Scan for the cell matching the given text and deliver its [x, y] coordinate at center. 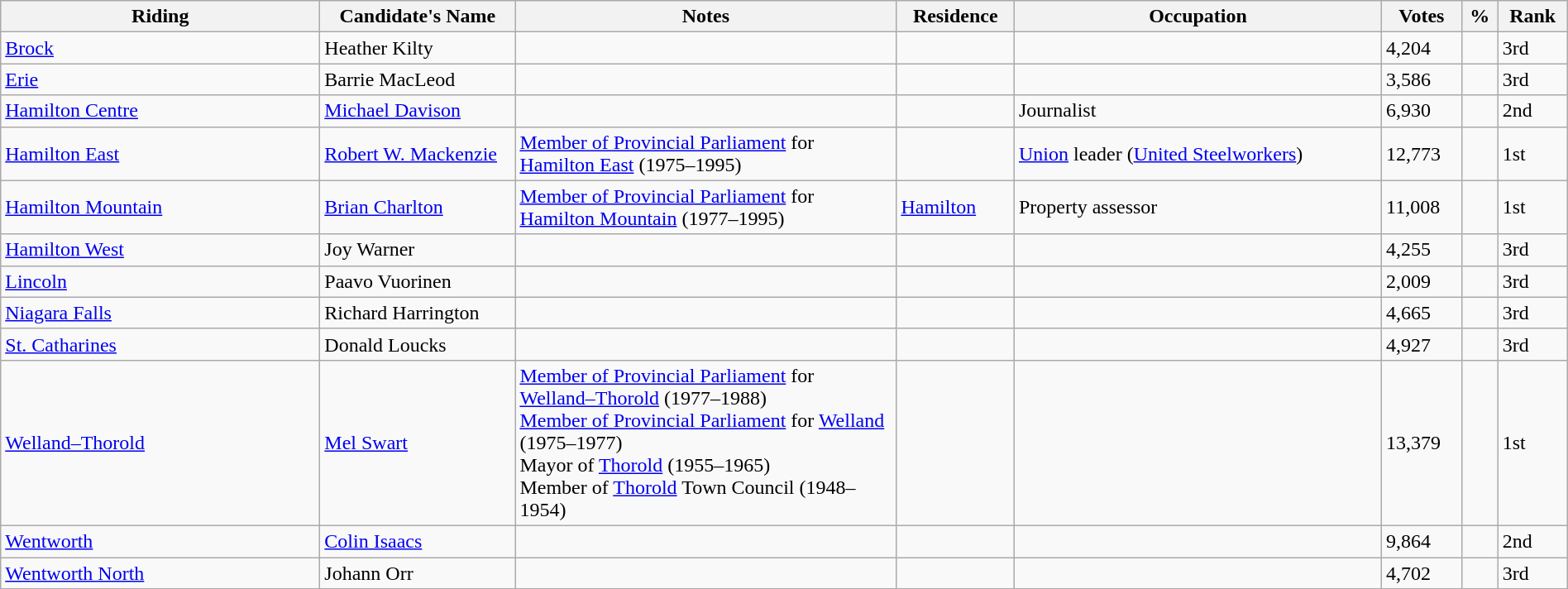
4,204 [1422, 48]
Johann Orr [418, 573]
12,773 [1422, 154]
Mel Swart [418, 443]
Hamilton [956, 207]
Union leader (United Steelworkers) [1198, 154]
Brian Charlton [418, 207]
Wentworth North [160, 573]
Wentworth [160, 541]
Occupation [1198, 17]
4,702 [1422, 573]
Rank [1532, 17]
Notes [706, 17]
Heather Kilty [418, 48]
Erie [160, 79]
4,255 [1422, 250]
Votes [1422, 17]
4,665 [1422, 313]
Candidate's Name [418, 17]
Colin Isaacs [418, 541]
Michael Davison [418, 111]
Brock [160, 48]
Lincoln [160, 281]
St. Catharines [160, 344]
13,379 [1422, 443]
Member of Provincial Parliament for Hamilton East (1975–1995) [706, 154]
2,009 [1422, 281]
Member of Provincial Parliament for Hamilton Mountain (1977–1995) [706, 207]
% [1480, 17]
Paavo Vuorinen [418, 281]
Property assessor [1198, 207]
9,864 [1422, 541]
Residence [956, 17]
Donald Loucks [418, 344]
Hamilton West [160, 250]
Hamilton East [160, 154]
11,008 [1422, 207]
Riding [160, 17]
Welland–Thorold [160, 443]
Niagara Falls [160, 313]
6,930 [1422, 111]
Richard Harrington [418, 313]
Joy Warner [418, 250]
Journalist [1198, 111]
Hamilton Centre [160, 111]
Barrie MacLeod [418, 79]
Robert W. Mackenzie [418, 154]
3,586 [1422, 79]
Hamilton Mountain [160, 207]
4,927 [1422, 344]
